Locate the cell with the specified text and output its (X, Y) center coordinate. 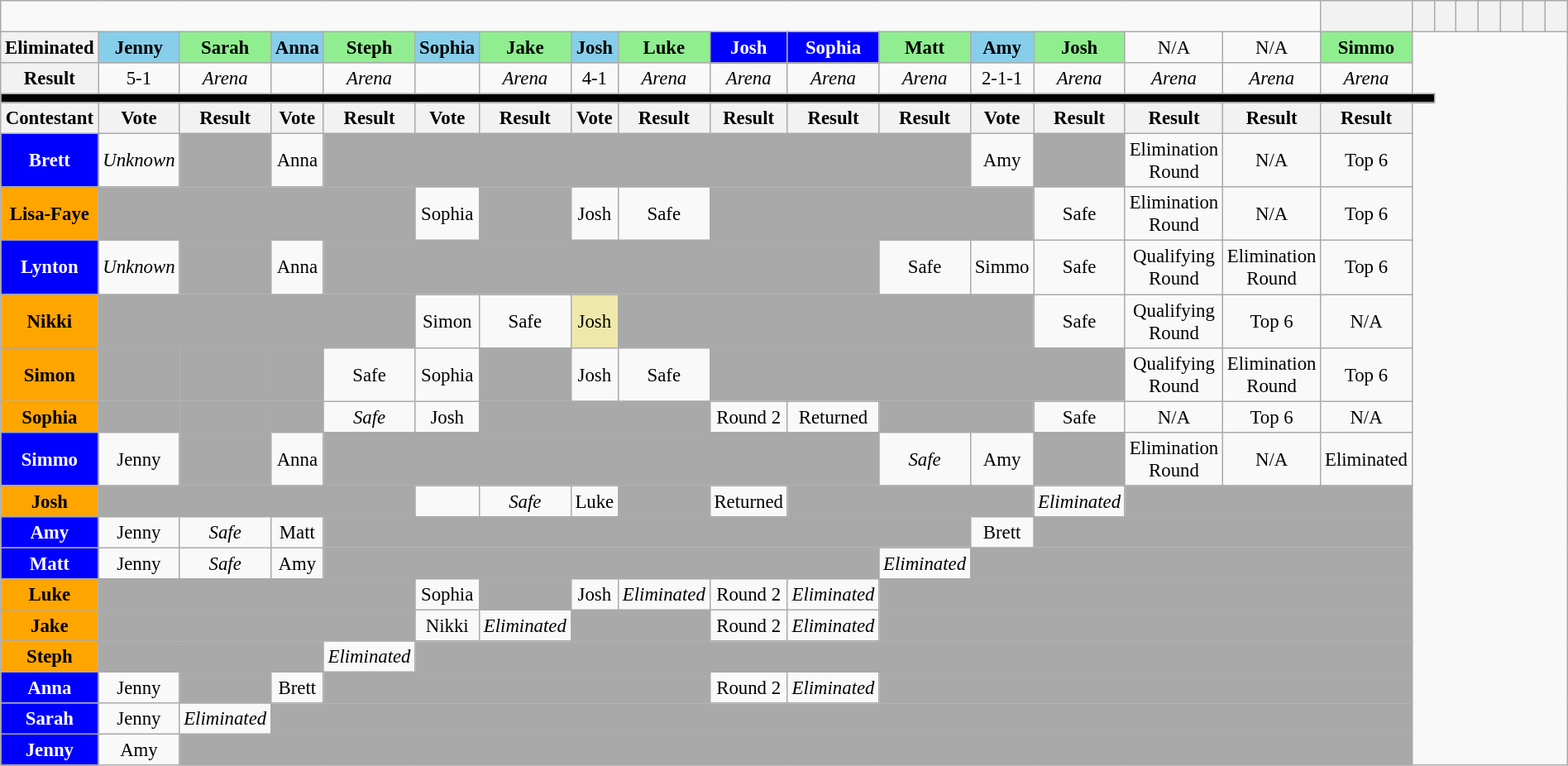
Lynton (50, 268)
2-1-1 (1002, 79)
5-1 (139, 79)
4-1 (594, 79)
Lisa-Faye (50, 213)
Contestant (50, 118)
